Pinpoint the cell where the given text exists, returning its [x, y] midpoint coordinate. 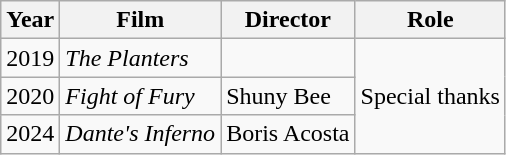
Film [140, 20]
Special thanks [430, 96]
Director [288, 20]
Boris Acosta [288, 134]
2024 [30, 134]
Dante's Inferno [140, 134]
Fight of Fury [140, 96]
Shuny Bee [288, 96]
2020 [30, 96]
2019 [30, 58]
The Planters [140, 58]
Year [30, 20]
Role [430, 20]
